Scan for the cell matching the given text and deliver its [X, Y] coordinate at center. 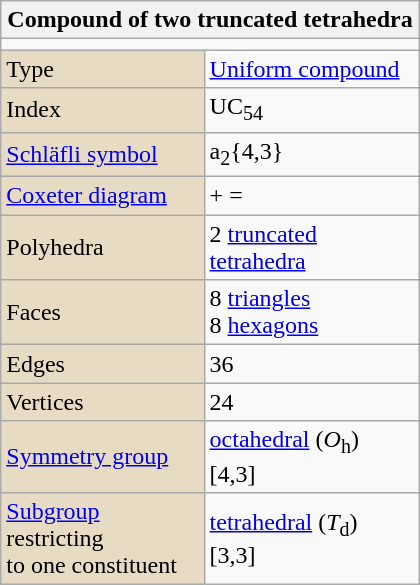
Polyhedra [102, 248]
Edges [102, 364]
2 truncated tetrahedra [312, 248]
36 [312, 364]
Coxeter diagram [102, 196]
Uniform compound [312, 69]
octahedral (Oh)[4,3] [312, 456]
a2{4,3} [312, 154]
Index [102, 110]
tetrahedral (Td)[3,3] [312, 538]
Type [102, 69]
Faces [102, 312]
24 [312, 402]
8 triangles8 hexagons [312, 312]
Compound of two truncated tetrahedra [210, 20]
Subgroup restrictingto one constituent [102, 538]
+ = [312, 196]
Symmetry group [102, 456]
Vertices [102, 402]
UC54 [312, 110]
Schläfli symbol [102, 154]
